For the text-containing cell, return its midpoint in [x, y] coordinate format. 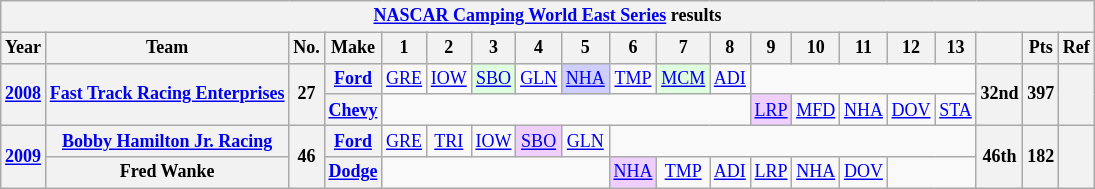
27 [306, 94]
4 [539, 48]
MFD [816, 110]
32nd [1000, 94]
Ref [1077, 48]
6 [633, 48]
12 [911, 48]
Dodge [353, 172]
7 [684, 48]
2 [448, 48]
46th [1000, 156]
Pts [1041, 48]
8 [730, 48]
13 [956, 48]
Make [353, 48]
Team [166, 48]
No. [306, 48]
2009 [24, 156]
Fred Wanke [166, 172]
11 [864, 48]
NASCAR Camping World East Series results [548, 16]
5 [585, 48]
46 [306, 156]
9 [771, 48]
MCM [684, 78]
Year [24, 48]
3 [494, 48]
Chevy [353, 110]
TRI [448, 140]
397 [1041, 94]
Bobby Hamilton Jr. Racing [166, 140]
Fast Track Racing Enterprises [166, 94]
10 [816, 48]
1 [404, 48]
STA [956, 110]
2008 [24, 94]
182 [1041, 156]
